Extract the (x, y) coordinate from the center of the cell holding the provided text.  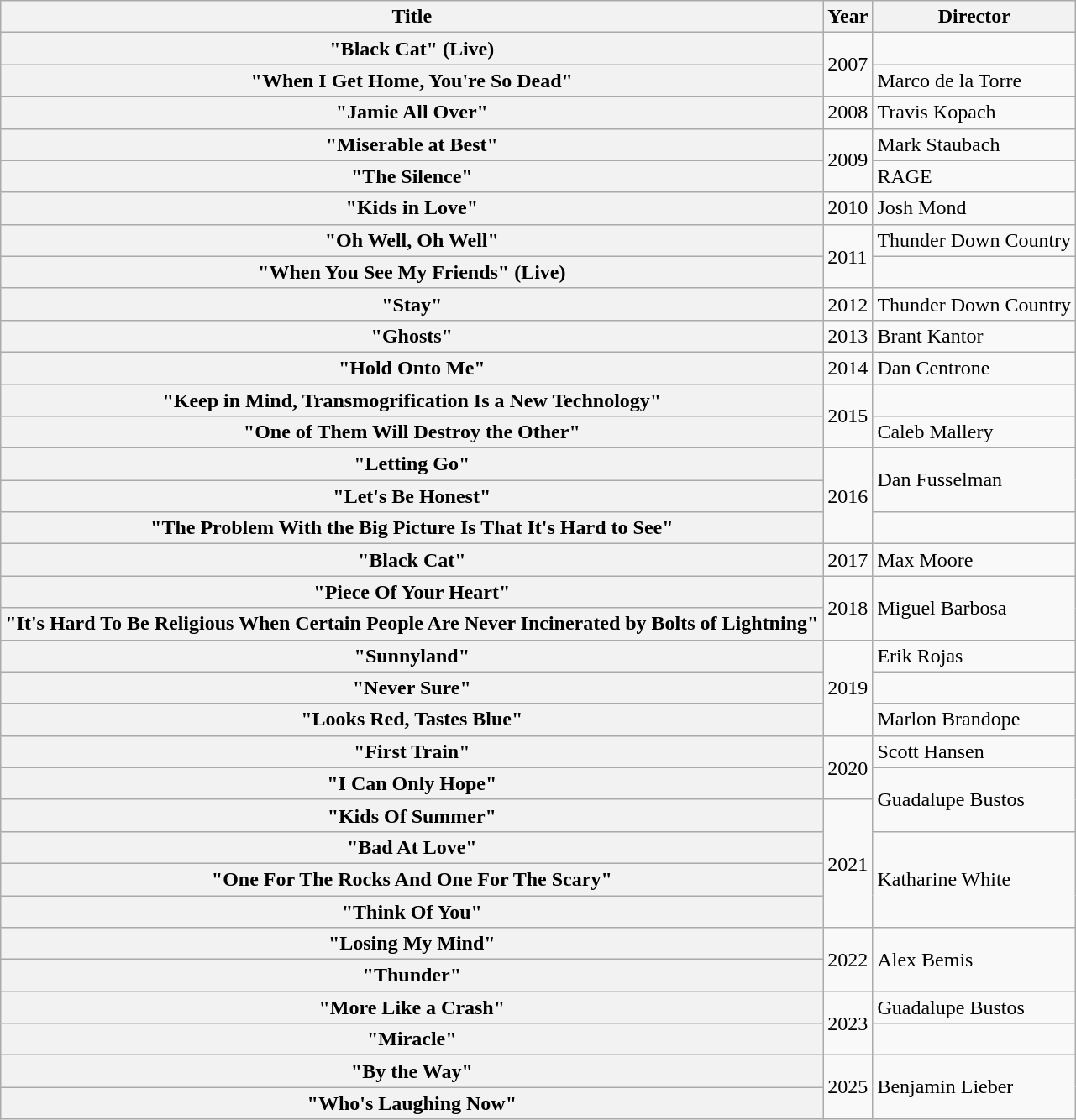
2025 (848, 1087)
2014 (848, 368)
"Think Of You" (412, 911)
"Oh Well, Oh Well" (412, 240)
"When You See My Friends" (Live) (412, 272)
Director (974, 17)
2021 (848, 863)
Josh Mond (974, 208)
2019 (848, 688)
2018 (848, 608)
2012 (848, 304)
"It's Hard To Be Religious When Certain People Are Never Incinerated by Bolts of Lightning" (412, 624)
"Miserable at Best" (412, 144)
2013 (848, 336)
Mark Staubach (974, 144)
Miguel Barbosa (974, 608)
"First Train" (412, 751)
Scott Hansen (974, 751)
Year (848, 17)
Dan Centrone (974, 368)
"Sunnyland" (412, 656)
"Hold Onto Me" (412, 368)
Katharine White (974, 879)
Max Moore (974, 560)
"Jamie All Over" (412, 113)
RAGE (974, 176)
"Losing My Mind" (412, 944)
"Let's Be Honest" (412, 496)
Marco de la Torre (974, 81)
"The Silence" (412, 176)
2015 (848, 416)
"The Problem With the Big Picture Is That It's Hard to See" (412, 528)
"Letting Go" (412, 464)
2017 (848, 560)
"Piece Of Your Heart" (412, 592)
"When I Get Home, You're So Dead" (412, 81)
"Never Sure" (412, 688)
2009 (848, 160)
Title (412, 17)
Travis Kopach (974, 113)
"Bad At Love" (412, 847)
2020 (848, 767)
2016 (848, 496)
"Ghosts" (412, 336)
"More Like a Crash" (412, 1007)
"Thunder" (412, 976)
2010 (848, 208)
"By the Way" (412, 1071)
"Kids Of Summer" (412, 815)
2008 (848, 113)
Dan Fusselman (974, 480)
"One of Them Will Destroy the Other" (412, 432)
"Who's Laughing Now" (412, 1103)
"One For The Rocks And One For The Scary" (412, 879)
"Stay" (412, 304)
"Looks Red, Tastes Blue" (412, 720)
2022 (848, 960)
"Kids in Love" (412, 208)
Erik Rojas (974, 656)
Brant Kantor (974, 336)
"Miracle" (412, 1039)
Alex Bemis (974, 960)
Caleb Mallery (974, 432)
"I Can Only Hope" (412, 783)
2023 (848, 1023)
"Black Cat" (Live) (412, 49)
2011 (848, 256)
"Black Cat" (412, 560)
2007 (848, 65)
Benjamin Lieber (974, 1087)
"Keep in Mind, Transmogrification Is a New Technology" (412, 400)
Marlon Brandope (974, 720)
